Search for the cell housing the specified text and yield its [X, Y] center coordinate. 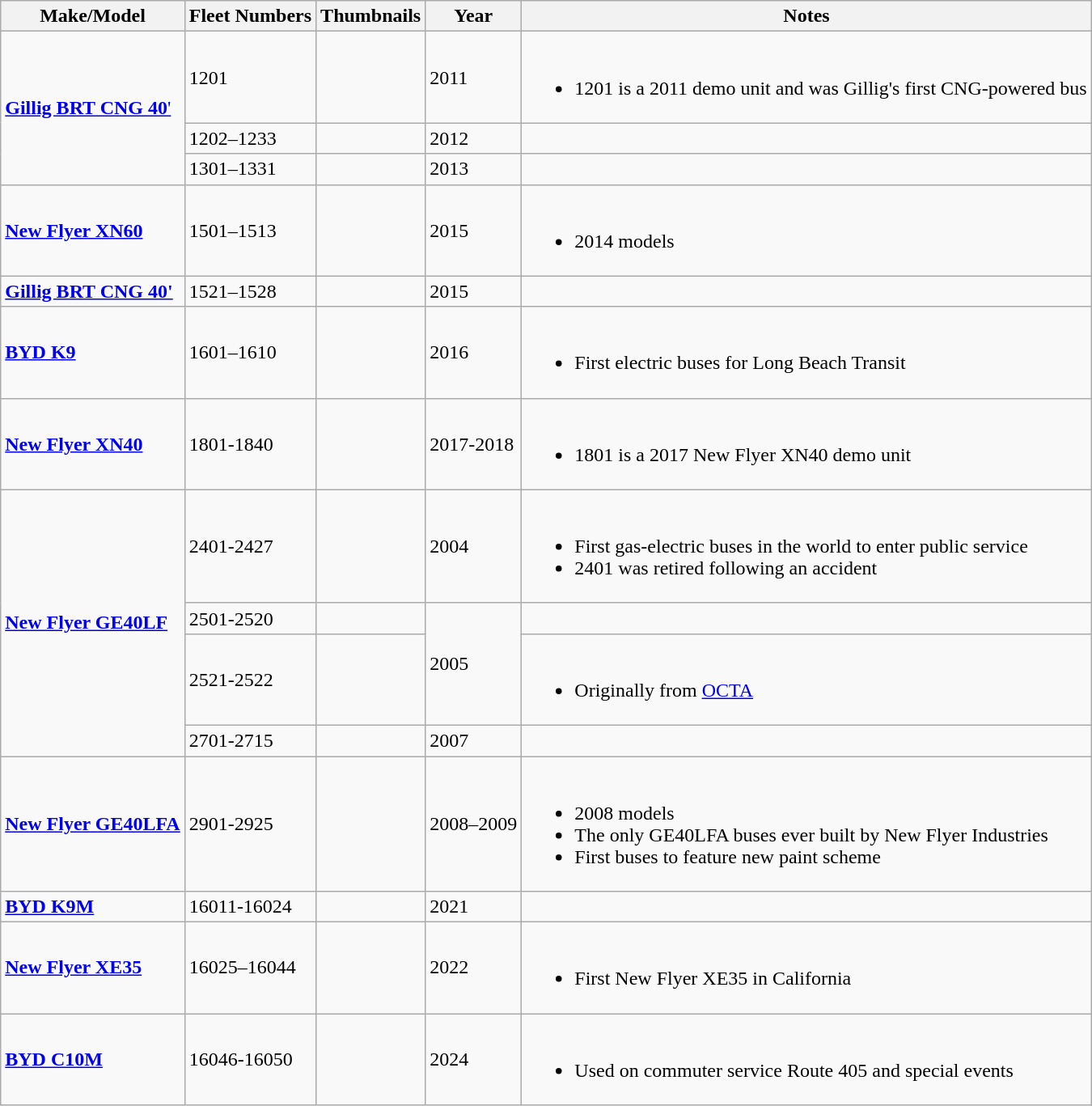
New Flyer GE40LFA [92, 824]
New Flyer XN40 [92, 443]
BYD K9M [92, 907]
First gas-electric buses in the world to enter public service2401 was retired following an accident [806, 546]
16011-16024 [250, 907]
1801 is a 2017 New Flyer XN40 demo unit [806, 443]
Thumbnails [370, 16]
1801-1840 [250, 443]
1201 [250, 78]
2501-2520 [250, 618]
2007 [474, 740]
1601–1610 [250, 353]
Notes [806, 16]
Year [474, 16]
First electric buses for Long Beach Transit [806, 353]
2014 models [806, 230]
16025–16044 [250, 968]
New Flyer XN60 [92, 230]
2008 modelsThe only GE40LFA buses ever built by New Flyer IndustriesFirst buses to feature new paint scheme [806, 824]
New Flyer GE40LF [92, 623]
Fleet Numbers [250, 16]
2016 [474, 353]
2022 [474, 968]
2008–2009 [474, 824]
2012 [474, 138]
2021 [474, 907]
Make/Model [92, 16]
16046-16050 [250, 1060]
2017-2018 [474, 443]
2024 [474, 1060]
BYD C10M [92, 1060]
First New Flyer XE35 in California [806, 968]
2013 [474, 169]
1301–1331 [250, 169]
1201 is a 2011 demo unit and was Gillig's first CNG-powered bus [806, 78]
2011 [474, 78]
2701-2715 [250, 740]
BYD K9 [92, 353]
Used on commuter service Route 405 and special events [806, 1060]
Originally from OCTA [806, 680]
2004 [474, 546]
2901-2925 [250, 824]
2521-2522 [250, 680]
1202–1233 [250, 138]
2401-2427 [250, 546]
1521–1528 [250, 291]
2005 [474, 663]
1501–1513 [250, 230]
New Flyer XE35 [92, 968]
